Output the [x, y] coordinate of the center of the cell containing the given text.  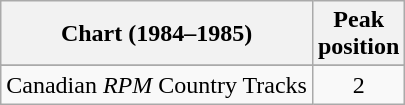
Peakposition [358, 34]
Chart (1984–1985) [157, 34]
2 [358, 85]
Canadian RPM Country Tracks [157, 85]
